Locate the cell with the specified text and output its [X, Y] center coordinate. 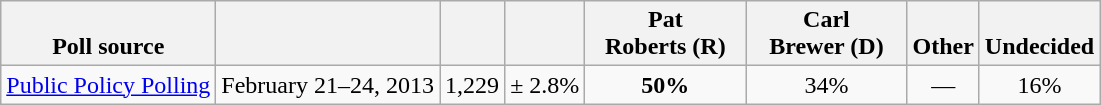
± 2.8% [545, 85]
Other [943, 34]
Undecided [1039, 34]
Poll source [108, 34]
34% [826, 85]
1,229 [472, 85]
50% [666, 85]
Public Policy Polling [108, 85]
— [943, 85]
CarlBrewer (D) [826, 34]
16% [1039, 85]
PatRoberts (R) [666, 34]
February 21–24, 2013 [328, 85]
